Search for the cell housing the specified text and yield its [X, Y] center coordinate. 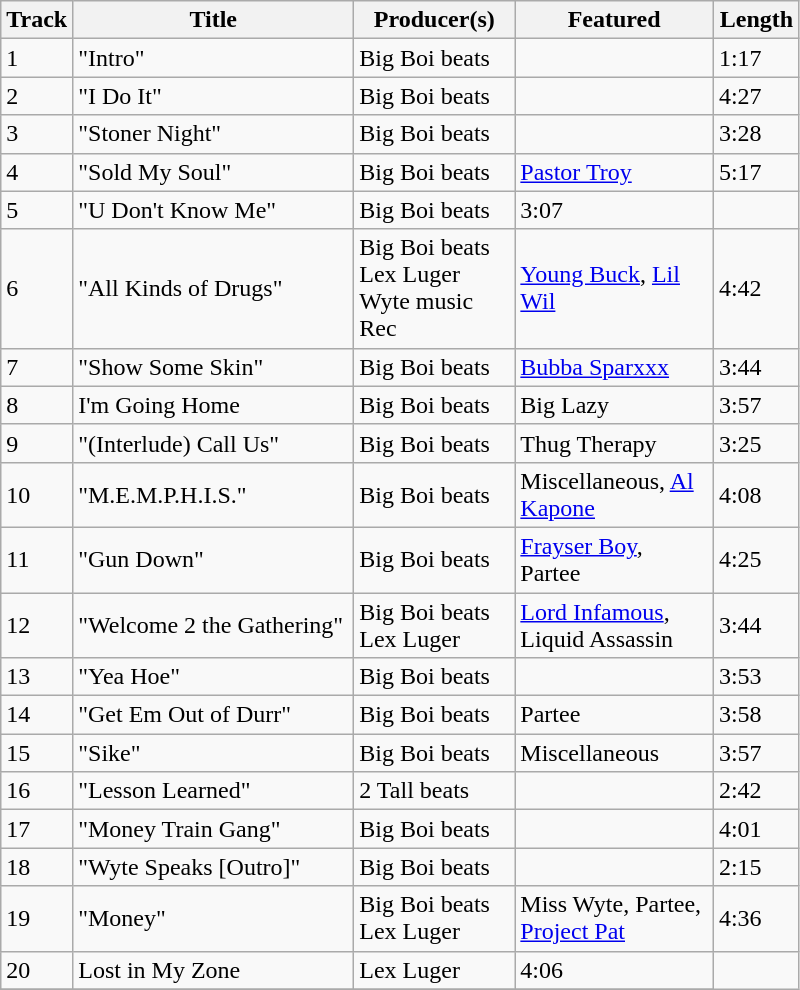
3:58 [756, 715]
"All Kinds of Drugs" [214, 288]
9 [37, 443]
Young Buck, Lil Wil [614, 288]
"Welcome 2 the Gathering" [214, 624]
"Money Train Gang" [214, 829]
Partee [614, 715]
8 [37, 405]
"U Don't Know Me" [214, 210]
5:17 [756, 172]
16 [37, 791]
18 [37, 867]
11 [37, 560]
"Money" [214, 918]
4:08 [756, 494]
3:53 [756, 677]
6 [37, 288]
7 [37, 367]
10 [37, 494]
20 [37, 970]
14 [37, 715]
4:42 [756, 288]
4:01 [756, 829]
4:36 [756, 918]
Miss Wyte, Partee, Project Pat [614, 918]
Lost in My Zone [214, 970]
19 [37, 918]
Lex Luger [434, 970]
5 [37, 210]
Miscellaneous, Al Kapone [614, 494]
"I Do It" [214, 96]
Title [214, 20]
Featured [614, 20]
Miscellaneous [614, 753]
2:42 [756, 791]
4:25 [756, 560]
12 [37, 624]
4:06 [614, 970]
Big Boi beats Lex Luger Wyte music Rec [434, 288]
"Yea Hoe" [214, 677]
4 [37, 172]
"M.E.M.P.H.I.S." [214, 494]
"Show Some Skin" [214, 367]
"Intro" [214, 58]
Length [756, 20]
2 Tall beats [434, 791]
Producer(s) [434, 20]
1 [37, 58]
13 [37, 677]
Bubba Sparxxx [614, 367]
"Get Em Out of Durr" [214, 715]
3:28 [756, 134]
"Sold My Soul" [214, 172]
4:27 [756, 96]
2 [37, 96]
Lord Infamous, Liquid Assassin [614, 624]
15 [37, 753]
"Wyte Speaks [Outro]" [214, 867]
3:07 [614, 210]
Thug Therapy [614, 443]
3 [37, 134]
Pastor Troy [614, 172]
"Gun Down" [214, 560]
3:25 [756, 443]
"Stoner Night" [214, 134]
"(Interlude) Call Us" [214, 443]
17 [37, 829]
2:15 [756, 867]
I'm Going Home [214, 405]
Track [37, 20]
"Lesson Learned" [214, 791]
1:17 [756, 58]
Frayser Boy, Partee [614, 560]
"Sike" [214, 753]
Big Lazy [614, 405]
